Return (x, y) of the center of cell containing provided text 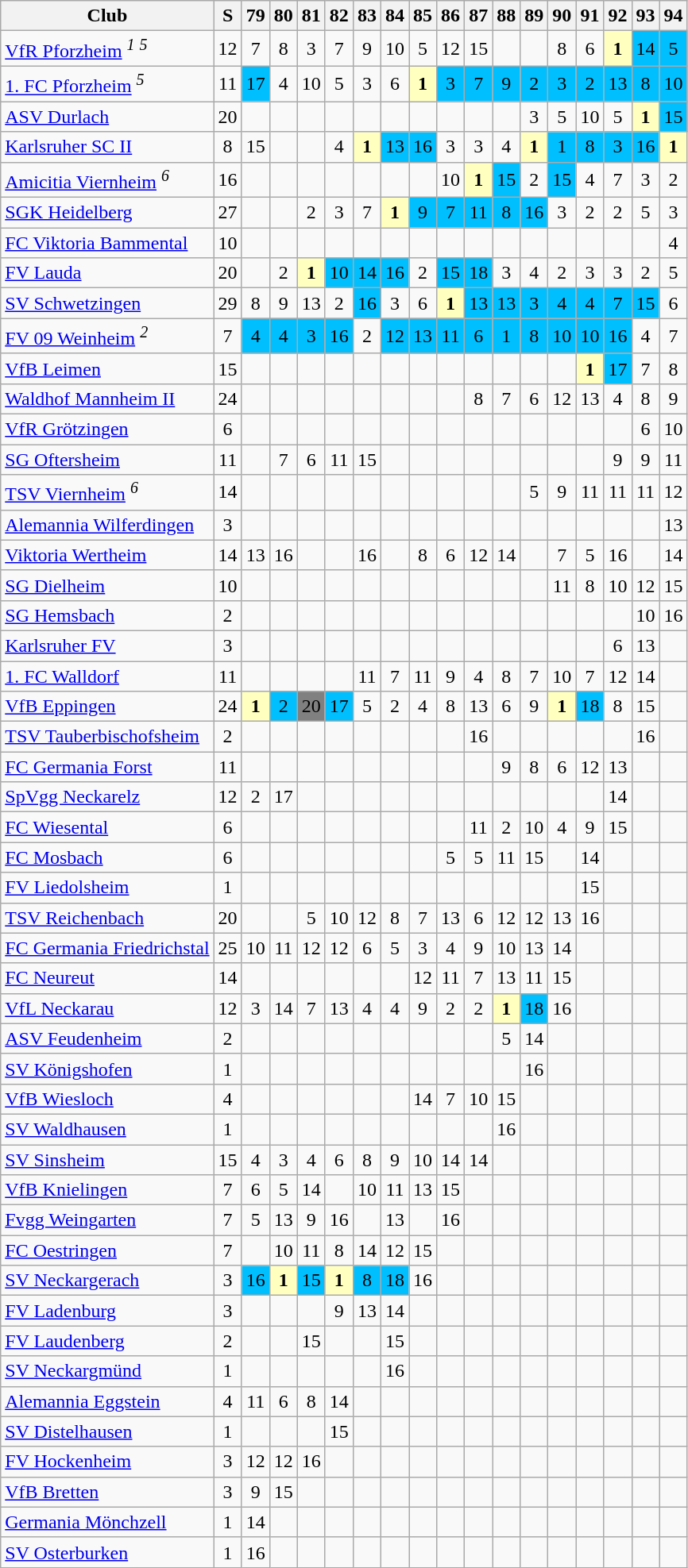
Fvgg Weingarten (107, 1220)
FV Laudenberg (107, 1341)
81 (311, 16)
VfB Knielingen (107, 1190)
Alemannia Eggstein (107, 1401)
VfB Leimen (107, 368)
VfR Grötzingen (107, 430)
SG Dielheim (107, 585)
VfR Pforzheim 1 5 (107, 49)
84 (394, 16)
Karlsruher SC II (107, 147)
FC Neureut (107, 978)
86 (451, 16)
VfB Wiesloch (107, 1099)
VfB Bretten (107, 1492)
Waldhof Mannheim II (107, 399)
SG Oftersheim (107, 460)
Germania Mönchzell (107, 1522)
25 (227, 948)
SV Distelhausen (107, 1431)
FC Germania Forst (107, 767)
SGK Heidelberg (107, 213)
VfB Eppingen (107, 707)
SV Waldhausen (107, 1129)
27 (227, 213)
FV Lauda (107, 273)
VfL Neckarau (107, 1008)
FC Mosbach (107, 857)
TSV Viernheim 6 (107, 492)
93 (645, 16)
FC Oestringen (107, 1250)
SV Königshofen (107, 1069)
FC Wiesental (107, 827)
Karlsruher FV (107, 645)
SG Hemsbach (107, 615)
TSV Reichenbach (107, 918)
SV Neckargerach (107, 1281)
83 (367, 16)
S (227, 16)
80 (283, 16)
FC Germania Friedrichstal (107, 948)
91 (589, 16)
FV 09 Weinheim 2 (107, 337)
89 (534, 16)
29 (227, 303)
FC Viktoria Bammental (107, 243)
ASV Feudenheim (107, 1038)
FV Liedolsheim (107, 888)
Alemannia Wilferdingen (107, 525)
Viktoria Wertheim (107, 555)
Club (107, 16)
87 (478, 16)
79 (256, 16)
FV Hockenheim (107, 1462)
FV Ladenburg (107, 1311)
82 (338, 16)
1. FC Walldorf (107, 676)
Amicitia Viernheim 6 (107, 179)
94 (674, 16)
SV Schwetzingen (107, 303)
92 (618, 16)
SpVgg Neckarelz (107, 797)
ASV Durlach (107, 117)
85 (423, 16)
SV Neckargmünd (107, 1371)
TSV Tauberbischofsheim (107, 737)
SV Sinsheim (107, 1160)
90 (562, 16)
1. FC Pforzheim 5 (107, 84)
SV Osterburken (107, 1552)
88 (507, 16)
